Determine the (x, y) coordinate at the center of the cell enclosing the given text.  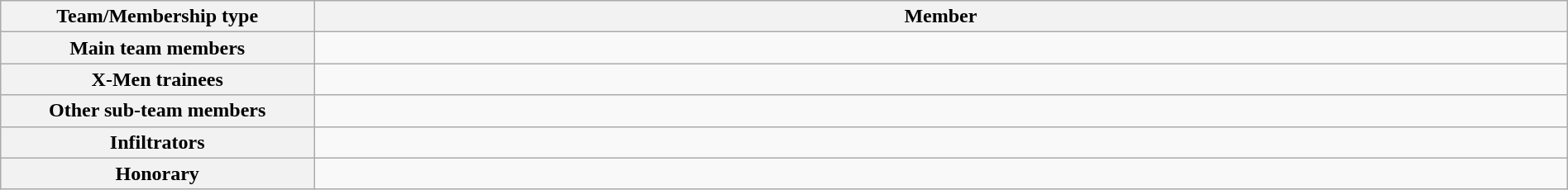
Main team members (157, 48)
X-Men trainees (157, 79)
Other sub-team members (157, 111)
Infiltrators (157, 142)
Honorary (157, 173)
Team/Membership type (157, 17)
Member (941, 17)
